Scan for the cell matching the given text and deliver its [x, y] coordinate at center. 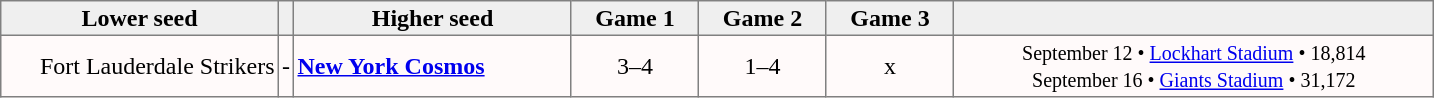
1–4 [763, 66]
Higher seed [433, 18]
Game 2 [763, 18]
September 12 • Lockhart Stadium • 18,814September 16 • Giants Stadium • 31,172 [1194, 66]
Fort Lauderdale Strikers [140, 66]
- [286, 66]
New York Cosmos [433, 66]
Game 3 [890, 18]
Lower seed [140, 18]
x [890, 66]
Game 1 [635, 18]
3–4 [635, 66]
